Identify which cell holds the provided text, then report its (X, Y) central coordinate. 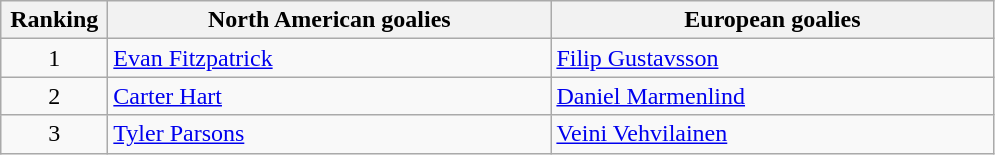
Filip Gustavsson (772, 58)
Ranking (54, 20)
European goalies (772, 20)
2 (54, 96)
Evan Fitzpatrick (330, 58)
Tyler Parsons (330, 134)
North American goalies (330, 20)
Daniel Marmenlind (772, 96)
Carter Hart (330, 96)
Veini Vehvilainen (772, 134)
3 (54, 134)
1 (54, 58)
